Find where the given text appears and provide that cell's center as (x, y) coordinate. 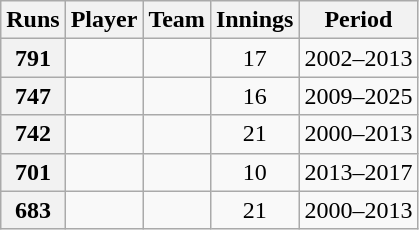
2002–2013 (358, 58)
Player (104, 20)
10 (254, 172)
Runs (33, 20)
701 (33, 172)
791 (33, 58)
2009–2025 (358, 96)
Team (177, 20)
17 (254, 58)
Innings (254, 20)
2013–2017 (358, 172)
742 (33, 134)
747 (33, 96)
Period (358, 20)
683 (33, 210)
16 (254, 96)
